Extract the [X, Y] coordinate from the center of the cell holding the provided text.  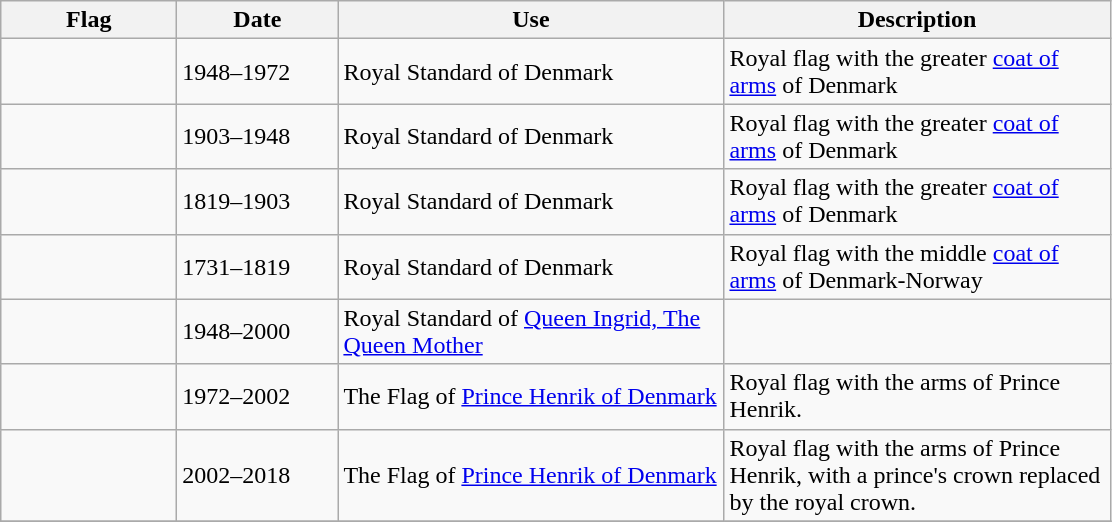
Royal flag with the middle coat of arms of Denmark-Norway [917, 266]
1819–1903 [258, 202]
Date [258, 20]
1903–1948 [258, 136]
1972–2002 [258, 396]
Description [917, 20]
1948–1972 [258, 72]
Royal Standard of Queen Ingrid, The Queen Mother [531, 332]
1948–2000 [258, 332]
Flag [89, 20]
2002–2018 [258, 475]
Use [531, 20]
Royal flag with the arms of Prince Henrik, with a prince's crown replaced by the royal crown. [917, 475]
1731–1819 [258, 266]
Royal flag with the arms of Prince Henrik. [917, 396]
